Extract the (X, Y) coordinate from the center of the cell holding the provided text.  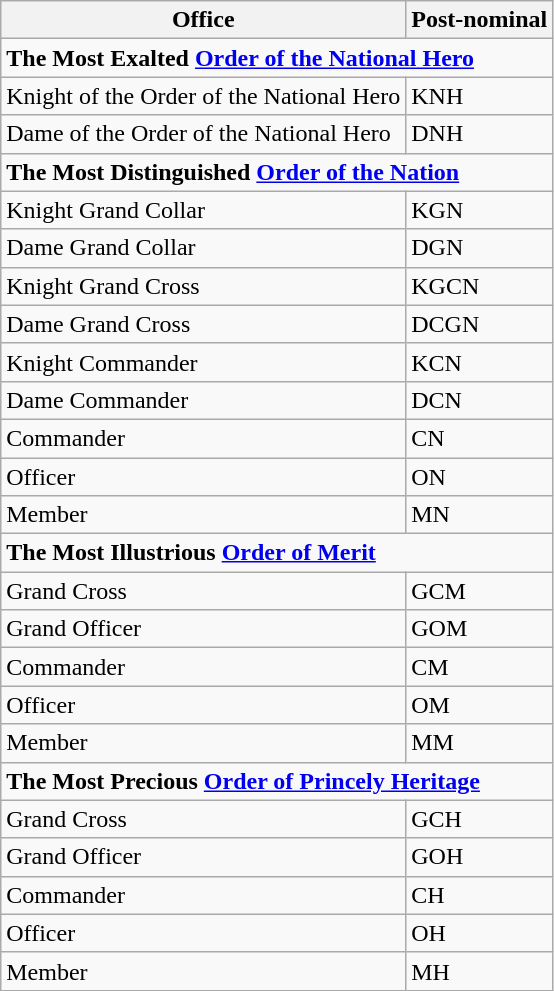
Knight Commander (204, 362)
OH (480, 933)
MH (480, 971)
OM (480, 705)
GOM (480, 629)
The Most Exalted Order of the National Hero (277, 58)
DCGN (480, 324)
The Most Precious Order of Princely Heritage (277, 781)
GCH (480, 819)
KCN (480, 362)
ON (480, 477)
Office (204, 20)
Dame Grand Cross (204, 324)
KGCN (480, 286)
KNH (480, 96)
GOH (480, 857)
DNH (480, 134)
CM (480, 667)
CN (480, 438)
Dame of the Order of the National Hero (204, 134)
The Most Illustrious Order of Merit (277, 553)
GCM (480, 591)
Knight Grand Collar (204, 210)
Knight of the Order of the National Hero (204, 96)
MN (480, 515)
KGN (480, 210)
Post-nominal (480, 20)
Dame Commander (204, 400)
DGN (480, 248)
Dame Grand Collar (204, 248)
MM (480, 743)
The Most Distinguished Order of the Nation (277, 172)
CH (480, 895)
DCN (480, 400)
Knight Grand Cross (204, 286)
